Scan for the cell matching the given text and deliver its [x, y] coordinate at center. 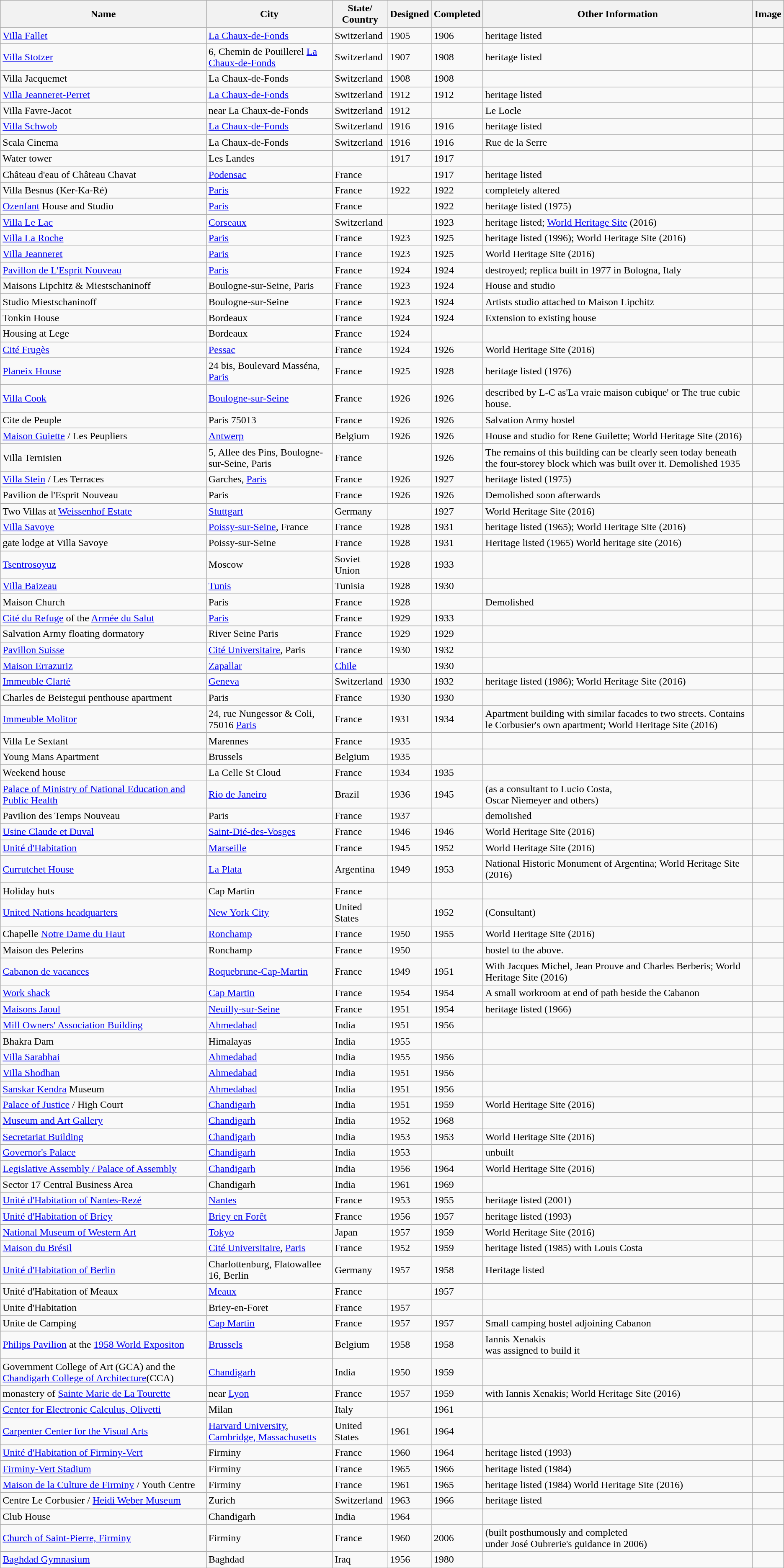
heritage listed (1984) World Heritage Site (2016) [617, 1485]
Pavilion des Temps Nouveau [103, 816]
heritage listed (1965); World Heritage Site (2016) [617, 527]
Unité d'Habitation of Nantes-Rezé [103, 1200]
heritage listed (2001) [617, 1200]
Villa Ternisien [103, 457]
Villa Shodhan [103, 1073]
National Museum of Western Art [103, 1232]
Salvation Army floating dormatory [103, 634]
Nantes [269, 1200]
Weekend house [103, 772]
Villa Fallet [103, 36]
destroyed; replica built in 1977 in Bologna, Italy [617, 270]
described by L-C as'La vraie maison cubique' or The true cubic house. [617, 399]
Sanskar Kendra Museum [103, 1089]
A small workroom at end of path beside the Cabanon [617, 993]
Zapallar [269, 666]
Charlottenburg, Flatowallee 16, Berlin [269, 1269]
Centre Le Corbusier / Heidi Weber Museum [103, 1501]
River Seine Paris [269, 634]
Water tower [103, 158]
Villa Cook [103, 399]
House and studio for Rene Guilette; World Heritage Site (2016) [617, 436]
completely altered [617, 190]
Rio de Janeiro [269, 794]
Holiday huts [103, 891]
Young Mans Apartment [103, 757]
(Consultant) [617, 913]
1969 [457, 1184]
Designed [410, 14]
Villa Jeanneret [103, 254]
heritage listed (1966) [617, 1009]
Pavilion de l'Esprit Nouveau [103, 495]
Extension to existing house [617, 318]
Milan [269, 1410]
near Lyon [269, 1394]
La Plata [269, 869]
Palace of Justice / High Court [103, 1105]
Saint-Dié-des-Vosges [269, 832]
Villa Baizeau [103, 586]
Neuilly-sur-Seine [269, 1009]
Cité Frugès [103, 350]
Studio Miestschaninoff [103, 302]
Italy [360, 1410]
Cabanon de vacances [103, 971]
Demolished soon afterwards [617, 495]
Iraq [360, 1560]
Villa Savoye [103, 527]
Soviet Union [360, 564]
Baghdad Gymnasium [103, 1560]
Scala Cinema [103, 142]
Tokyo [269, 1232]
Sector 17 Central Business Area [103, 1184]
Mill Owners' Association Building [103, 1025]
Maison du Brésil [103, 1248]
Work shack [103, 993]
heritage listed (1996); World Heritage Site (2016) [617, 238]
Immeuble Molitor [103, 719]
Antwerp [269, 436]
Boulogne-sur-Seine, Paris [269, 286]
Meaux [269, 1291]
unbuilt [617, 1153]
Secretariat Building [103, 1137]
Bhakra Dam [103, 1041]
Club House [103, 1517]
Philips Pavilion at the 1958 World Expositon [103, 1345]
Ozenfant House and Studio [103, 206]
Garches, Paris [269, 479]
Himalayas [269, 1041]
heritage listed (1976) [617, 371]
Tsentrosoyuz [103, 564]
Housing at Lege [103, 334]
5, Allee des Pins, Boulogne-sur-Seine, Paris [269, 457]
heritage listed (1984) [617, 1469]
Name [103, 14]
Image [768, 14]
New York City [269, 913]
Villa Jeanneret-Perret [103, 95]
Heritage listed (1965) World heritage site (2016) [617, 543]
Podensac [269, 174]
Corseaux [269, 222]
Government College of Art (GCA) and the Chandigarh College of Architecture(CCA) [103, 1372]
Villa Sarabhai [103, 1057]
(built posthumously and completed under José Oubrerie's guidance in 2006) [617, 1538]
monastery of Sainte Marie de La Tourette [103, 1394]
House and studio [617, 286]
Completed [457, 14]
Unité d'Habitation of Berlin [103, 1269]
Maison des Pelerins [103, 950]
Maison Church [103, 602]
Villa Favre-Jacot [103, 111]
1968 [457, 1121]
hostel to the above. [617, 950]
Unité d'Habitation of Firminy-Vert [103, 1453]
City [269, 14]
United Nations headquarters [103, 913]
Unité d'Habitation of Meaux [103, 1291]
Salvation Army hostel [617, 420]
Legislative Assembly / Palace of Assembly [103, 1169]
Pavillon Suisse [103, 650]
Moscow [269, 564]
Maison Guiette / Les Peupliers [103, 436]
Carpenter Center for the Visual Arts [103, 1431]
Firminy-Vert Stadium [103, 1469]
Argentina [360, 869]
Poissy-sur-Seine, France [269, 527]
With Jacques Michel, Jean Prouve and Charles Berberis; World Heritage Site (2016) [617, 971]
Chapelle Notre Dame du Haut [103, 934]
2006 [457, 1538]
(as a consultant to Lucio Costa, Oscar Niemeyer and others) [617, 794]
Planeix House [103, 371]
Briey-en-Foret [269, 1307]
Currutchet House [103, 869]
Villa Jacquemet [103, 79]
Immeuble Clarté [103, 682]
Maison Errazuriz [103, 666]
Other Information [617, 14]
Roquebrune-Cap-Martin [269, 971]
Maison de la Culture de Firminy / Youth Centre [103, 1485]
Villa La Roche [103, 238]
Church of Saint-Pierre, Firminy [103, 1538]
Baghdad [269, 1560]
1906 [457, 36]
Rue de la Serre [617, 142]
Heritage listed [617, 1269]
Governor's Palace [103, 1153]
Center for Electronic Calculus, Olivetti [103, 1410]
1936 [410, 794]
Unite de Camping [103, 1323]
Maisons Jaoul [103, 1009]
Pavillon de L'Esprit Nouveau [103, 270]
Le Locle [617, 111]
Two Villas at Weissenhof Estate [103, 511]
Demolished [617, 602]
Marennes [269, 741]
State/Country [360, 14]
Villa Le Sextant [103, 741]
Unité d'Habitation of Briey [103, 1216]
Pessac [269, 350]
Villa Besnus (Ker-Ka-Ré) [103, 190]
1980 [457, 1560]
1937 [410, 816]
Briey en Forêt [269, 1216]
Marseille [269, 848]
Unité d'Habitation [103, 848]
The remains of this building can be clearly seen today beneath the four-storey block which was built over it. Demolished 1935 [617, 457]
Iannis Xenakis was assigned to build it [617, 1345]
La Celle St Cloud [269, 772]
demolished [617, 816]
Harvard University, Cambridge, Massachusetts [269, 1431]
heritage listed (1986); World Heritage Site (2016) [617, 682]
Chile [360, 666]
Museum and Art Gallery [103, 1121]
Cité du Refuge of the Armée du Salut [103, 618]
Zurich [269, 1501]
Tunisia [360, 586]
1963 [410, 1501]
Apartment building with similar facades to two streets. Contains le Corbusier's own apartment; World Heritage Site (2016) [617, 719]
National Historic Monument of Argentina; World Heritage Site (2016) [617, 869]
Les Landes [269, 158]
Japan [360, 1232]
1905 [410, 36]
24 bis, Boulevard Masséna, Paris [269, 371]
Poissy-sur-Seine [269, 543]
Cite de Peuple [103, 420]
1907 [410, 57]
Tunis [269, 586]
Small camping hostel adjoining Cabanon [617, 1323]
Maisons Lipchitz & Miestschaninoff [103, 286]
with Iannis Xenakis; World Heritage Site (2016) [617, 1394]
24, rue Nungessor & Coli, 75016 Paris [269, 719]
near La Chaux-de-Fonds [269, 111]
Geneva [269, 682]
Villa Stotzer [103, 57]
Villa Schwob [103, 126]
Brazil [360, 794]
6, Chemin de Pouillerel La Chaux-de-Fonds [269, 57]
Usine Claude et Duval [103, 832]
Unite d'Habitation [103, 1307]
Palace of Ministry of National Education and Public Health [103, 794]
Villa Stein / Les Terraces [103, 479]
Tonkin House [103, 318]
gate lodge at Villa Savoye [103, 543]
heritage listed (1985) with Louis Costa [617, 1248]
Artists studio attached to Maison Lipchitz [617, 302]
heritage listed; World Heritage Site (2016) [617, 222]
Charles de Beistegui penthouse apartment [103, 698]
Château d'eau of Château Chavat [103, 174]
Paris 75013 [269, 420]
Stuttgart [269, 511]
Villa Le Lac [103, 222]
